Locate the cell with the specified text and output its [X, Y] center coordinate. 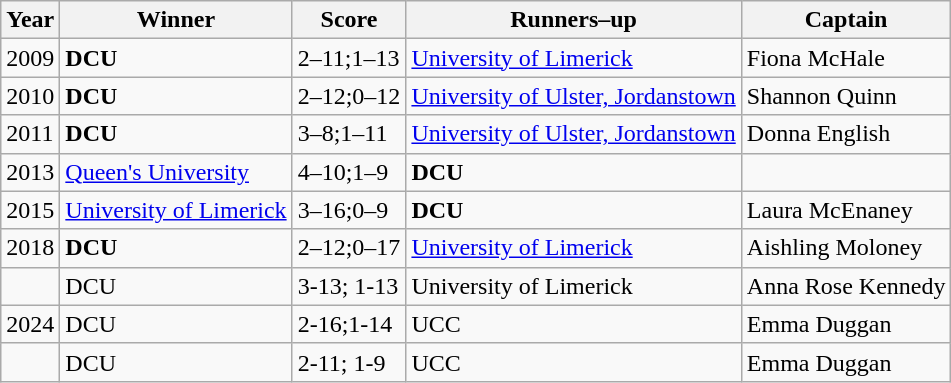
2010 [30, 96]
4–10;1–9 [349, 172]
2-11; 1-9 [349, 362]
3–8;1–11 [349, 134]
2011 [30, 134]
Anna Rose Kennedy [846, 286]
Captain [846, 20]
Runners–up [574, 20]
2024 [30, 324]
Laura McEnaney [846, 210]
2-16;1-14 [349, 324]
2018 [30, 248]
Donna English [846, 134]
Aishling Moloney [846, 248]
2013 [30, 172]
Score [349, 20]
2009 [30, 58]
Fiona McHale [846, 58]
3-13; 1-13 [349, 286]
3–16;0–9 [349, 210]
2–12;0–17 [349, 248]
2015 [30, 210]
Shannon Quinn [846, 96]
Queen's University [176, 172]
2–12;0–12 [349, 96]
Year [30, 20]
Winner [176, 20]
2–11;1–13 [349, 58]
